Extract the (x, y) coordinate from the center of the cell holding the provided text.  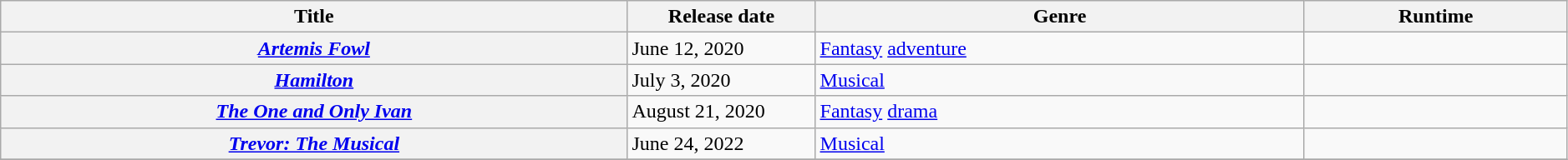
Fantasy adventure (1059, 48)
The One and Only Ivan (314, 112)
Release date (722, 17)
Hamilton (314, 80)
Genre (1059, 17)
June 24, 2022 (722, 143)
August 21, 2020 (722, 112)
Fantasy drama (1059, 112)
July 3, 2020 (722, 80)
June 12, 2020 (722, 48)
Trevor: The Musical (314, 143)
Runtime (1435, 17)
Artemis Fowl (314, 48)
Title (314, 17)
